From the cell containing the given text, extract its center point as [x, y] coordinate. 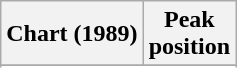
Chart (1989) [72, 34]
Peakposition [189, 34]
